Determine the (X, Y) coordinate at the center of the cell enclosing the given text.  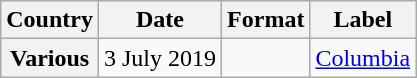
Date (160, 20)
Country (50, 20)
Columbia (363, 58)
Label (363, 20)
Various (50, 58)
Format (266, 20)
3 July 2019 (160, 58)
